Provide the (X, Y) coordinate of the cell's center where the given text is located.  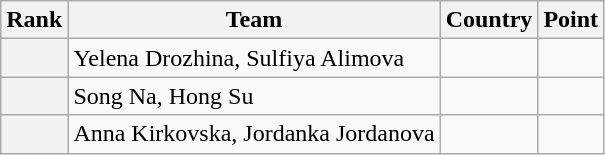
Country (489, 20)
Song Na, Hong Su (254, 96)
Point (571, 20)
Anna Kirkovska, Jordanka Jordanova (254, 134)
Team (254, 20)
Rank (34, 20)
Yelena Drozhina, Sulfiya Alimova (254, 58)
